Determine the (x, y) coordinate at the center of the cell enclosing the given text.  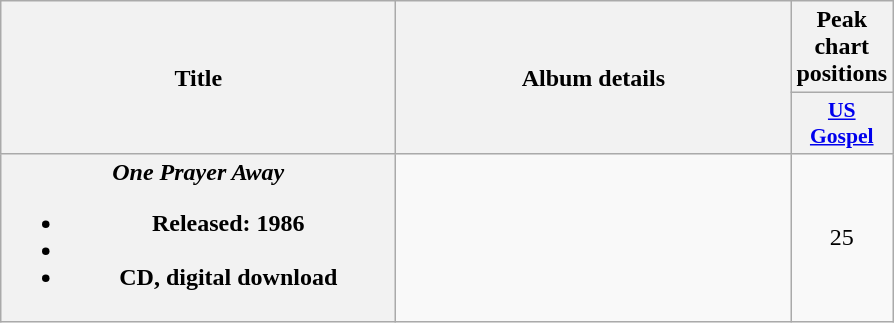
Album details (594, 78)
25 (842, 238)
USGospel (842, 124)
Title (198, 78)
Peak chart positions (842, 47)
One Prayer AwayReleased: 1986CD, digital download (198, 238)
